Output the [X, Y] coordinate of the center of the cell containing the given text.  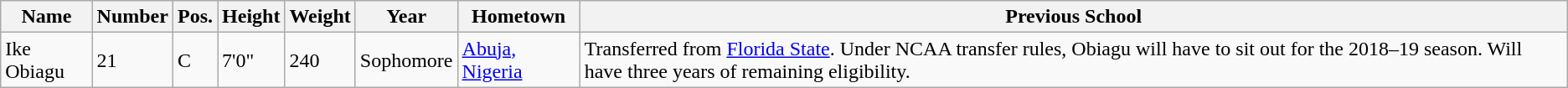
Number [132, 17]
21 [132, 60]
Weight [320, 17]
Year [406, 17]
Previous School [1074, 17]
Hometown [518, 17]
Height [251, 17]
Pos. [194, 17]
7'0" [251, 60]
C [194, 60]
Abuja, Nigeria [518, 60]
Ike Obiagu [47, 60]
240 [320, 60]
Sophomore [406, 60]
Name [47, 17]
